Detect which cell encompasses the target text, then output its [X, Y] center coordinate. 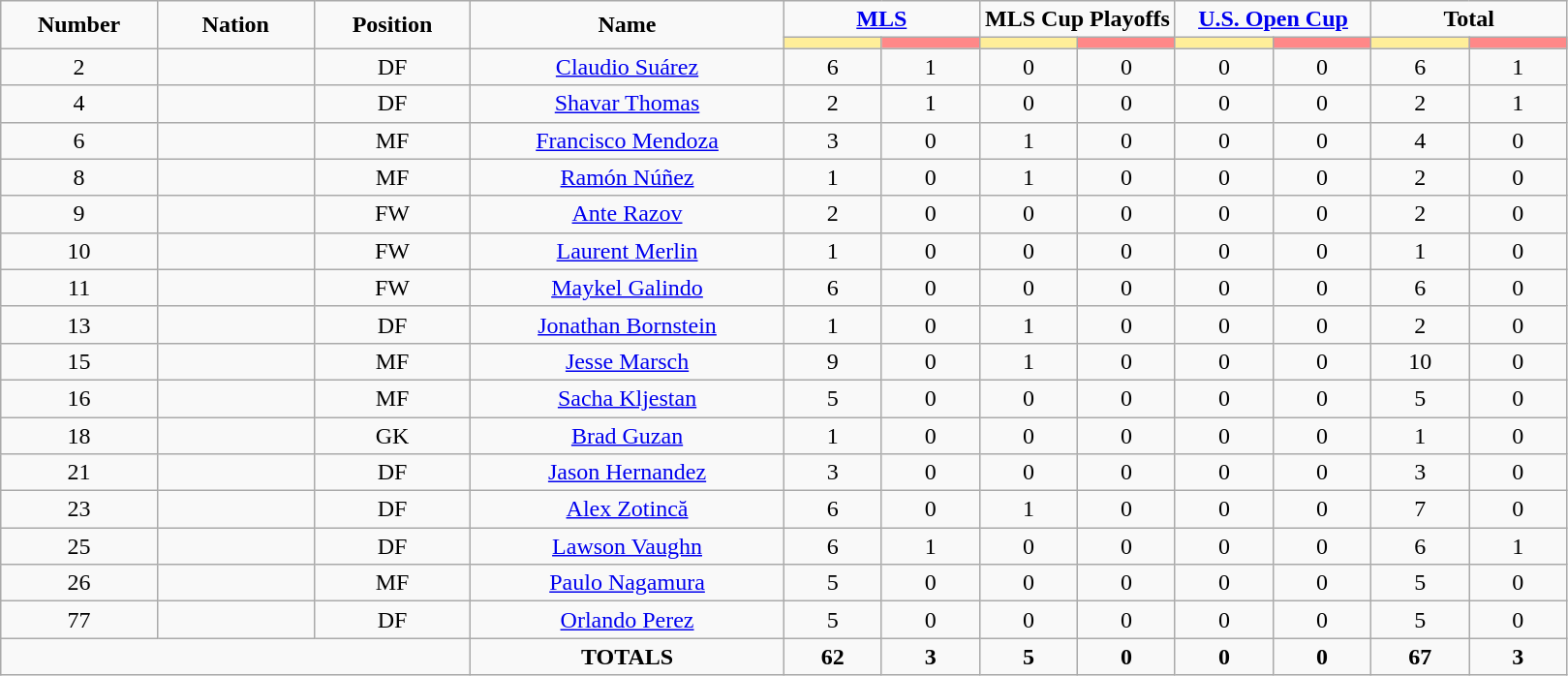
MLS Cup Playoffs [1077, 19]
8 [79, 177]
13 [79, 324]
U.S. Open Cup [1273, 19]
Francisco Mendoza [628, 140]
Nation [235, 25]
MLS [881, 19]
Total [1469, 19]
7 [1420, 509]
TOTALS [628, 657]
Laurent Merlin [628, 251]
Name [628, 25]
Ante Razov [628, 214]
67 [1420, 657]
Alex Zotincă [628, 509]
23 [79, 509]
Shavar Thomas [628, 104]
Lawson Vaughn [628, 546]
Number [79, 25]
21 [79, 473]
Maykel Galindo [628, 288]
Orlando Perez [628, 620]
25 [79, 546]
Brad Guzan [628, 435]
Position [392, 25]
11 [79, 288]
18 [79, 435]
77 [79, 620]
Ramón Núñez [628, 177]
Jesse Marsch [628, 361]
GK [392, 435]
Sacha Kljestan [628, 398]
Jason Hernandez [628, 473]
15 [79, 361]
Paulo Nagamura [628, 583]
26 [79, 583]
Jonathan Bornstein [628, 324]
62 [833, 657]
Claudio Suárez [628, 67]
16 [79, 398]
